Output the [x, y] coordinate of the center of the cell containing the given text.  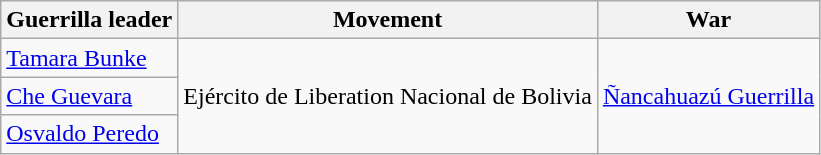
Guerrilla leader [90, 20]
War [708, 20]
Che Guevara [90, 96]
Tamara Bunke [90, 58]
Ñancahuazú Guerrilla [708, 96]
Osvaldo Peredo [90, 134]
Movement [388, 20]
Ejército de Liberation Nacional de Bolivia [388, 96]
